Provide the [X, Y] coordinate of the cell's center where the given text is located.  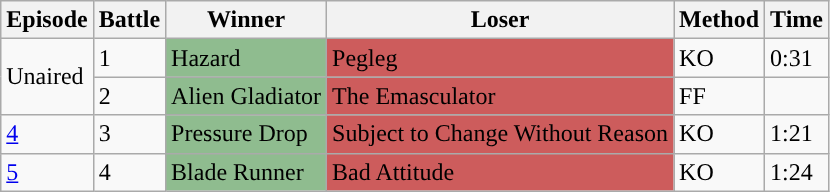
Hazard [246, 58]
Loser [500, 20]
1:21 [797, 134]
1:24 [797, 172]
Alien Gladiator [246, 96]
Method [720, 20]
Battle [129, 20]
2 [129, 96]
3 [129, 134]
Time [797, 20]
5 [47, 172]
The Emasculator [500, 96]
0:31 [797, 58]
Unaired [47, 77]
Winner [246, 20]
Pressure Drop [246, 134]
Pegleg [500, 58]
FF [720, 96]
Subject to Change Without Reason [500, 134]
1 [129, 58]
Bad Attitude [500, 172]
Blade Runner [246, 172]
Episode [47, 20]
